Capture the cell that displays the provided text and extract its (X, Y) central coordinate. 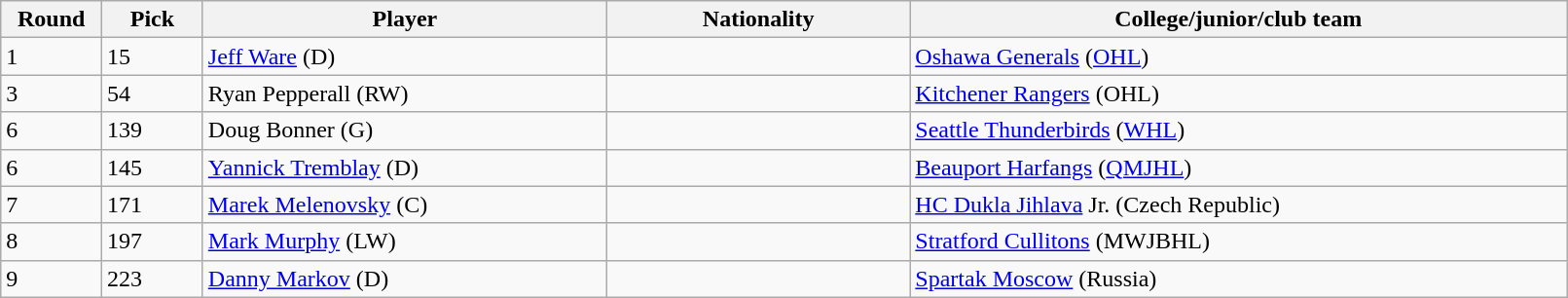
Danny Markov (D) (405, 279)
Marek Melenovsky (C) (405, 205)
Doug Bonner (G) (405, 130)
9 (52, 279)
College/junior/club team (1238, 19)
8 (52, 242)
7 (52, 205)
Beauport Harfangs (QMJHL) (1238, 168)
Mark Murphy (LW) (405, 242)
145 (153, 168)
15 (153, 56)
Nationality (757, 19)
Oshawa Generals (OHL) (1238, 56)
Yannick Tremblay (D) (405, 168)
Ryan Pepperall (RW) (405, 93)
Seattle Thunderbirds (WHL) (1238, 130)
Pick (153, 19)
Kitchener Rangers (OHL) (1238, 93)
1 (52, 56)
HC Dukla Jihlava Jr. (Czech Republic) (1238, 205)
197 (153, 242)
54 (153, 93)
171 (153, 205)
3 (52, 93)
223 (153, 279)
Player (405, 19)
Spartak Moscow (Russia) (1238, 279)
Stratford Cullitons (MWJBHL) (1238, 242)
139 (153, 130)
Jeff Ware (D) (405, 56)
Round (52, 19)
